Scan for the cell matching the given text and deliver its (X, Y) coordinate at center. 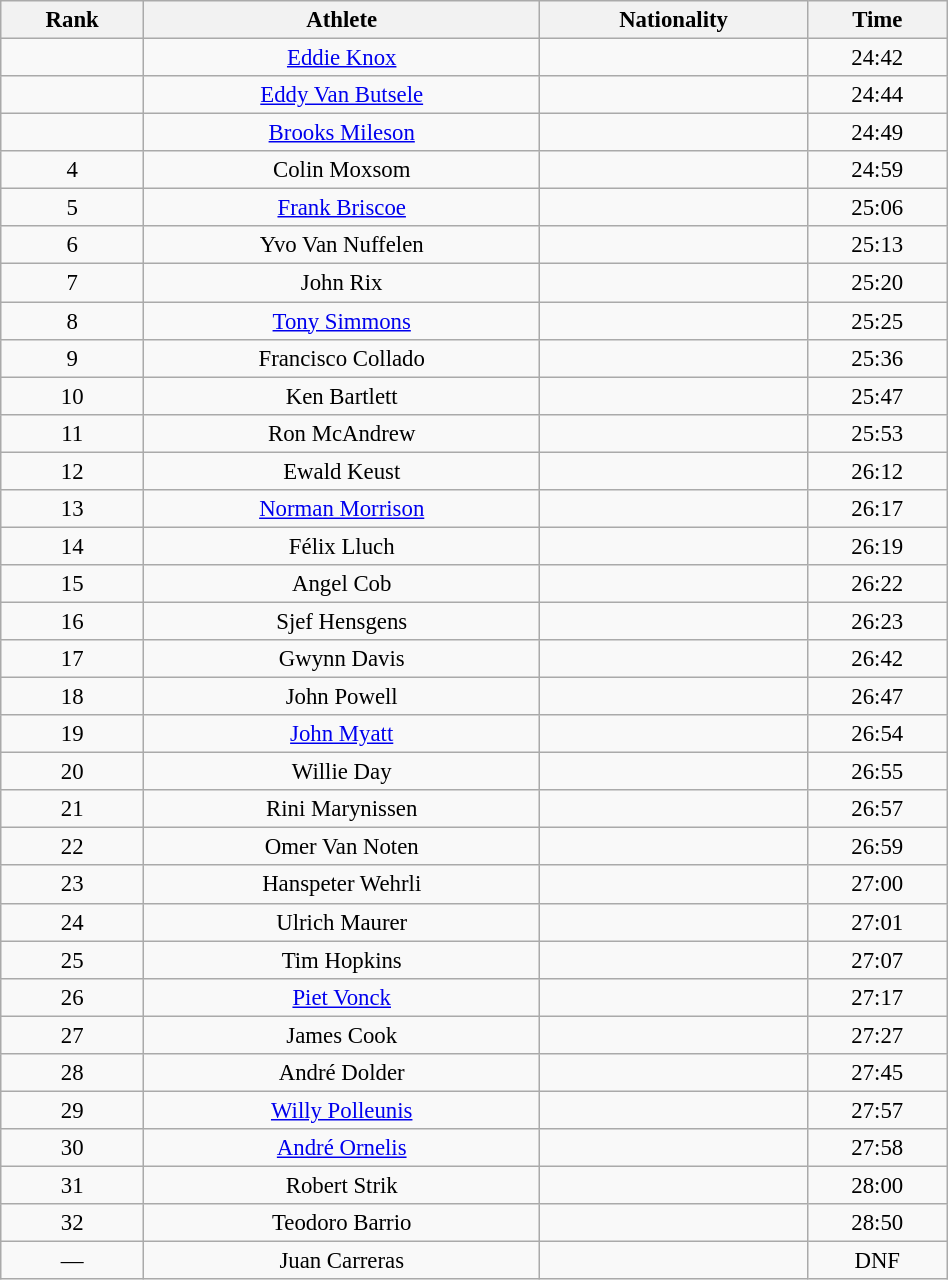
24:44 (877, 95)
James Cook (342, 1035)
André Dolder (342, 1073)
Angel Cob (342, 584)
28:00 (877, 1185)
5 (72, 208)
25:36 (877, 358)
24:49 (877, 133)
Time (877, 20)
11 (72, 433)
20 (72, 772)
25:53 (877, 433)
DNF (877, 1261)
27:01 (877, 922)
Colin Moxsom (342, 170)
24 (72, 922)
29 (72, 1110)
27:58 (877, 1148)
10 (72, 396)
26:42 (877, 659)
28 (72, 1073)
Norman Morrison (342, 509)
Eddy Van Butsele (342, 95)
22 (72, 847)
21 (72, 809)
Tony Simmons (342, 321)
7 (72, 283)
Gwynn Davis (342, 659)
28:50 (877, 1223)
25:06 (877, 208)
Yvo Van Nuffelen (342, 245)
26:17 (877, 509)
Willy Polleunis (342, 1110)
12 (72, 471)
Athlete (342, 20)
26:54 (877, 734)
Omer Van Noten (342, 847)
Robert Strik (342, 1185)
25:47 (877, 396)
Ewald Keust (342, 471)
27:17 (877, 997)
26:59 (877, 847)
25:20 (877, 283)
26:47 (877, 697)
25 (72, 960)
Hanspeter Wehrli (342, 885)
Rank (72, 20)
27 (72, 1035)
17 (72, 659)
Juan Carreras (342, 1261)
15 (72, 584)
26:23 (877, 621)
27:57 (877, 1110)
25:13 (877, 245)
26:22 (877, 584)
Rini Marynissen (342, 809)
24:59 (877, 170)
John Rix (342, 283)
19 (72, 734)
27:07 (877, 960)
Frank Briscoe (342, 208)
8 (72, 321)
André Ornelis (342, 1148)
Tim Hopkins (342, 960)
26:55 (877, 772)
32 (72, 1223)
Sjef Hensgens (342, 621)
Francisco Collado (342, 358)
24:42 (877, 58)
Teodoro Barrio (342, 1223)
Brooks Mileson (342, 133)
26:57 (877, 809)
27:27 (877, 1035)
9 (72, 358)
26 (72, 997)
Ron McAndrew (342, 433)
Eddie Knox (342, 58)
16 (72, 621)
Félix Lluch (342, 546)
14 (72, 546)
26:12 (877, 471)
John Powell (342, 697)
Willie Day (342, 772)
27:00 (877, 885)
26:19 (877, 546)
23 (72, 885)
Piet Vonck (342, 997)
25:25 (877, 321)
30 (72, 1148)
6 (72, 245)
Ulrich Maurer (342, 922)
18 (72, 697)
4 (72, 170)
Nationality (674, 20)
27:45 (877, 1073)
— (72, 1261)
Ken Bartlett (342, 396)
31 (72, 1185)
13 (72, 509)
John Myatt (342, 734)
